Search for the cell housing the specified text and yield its (x, y) center coordinate. 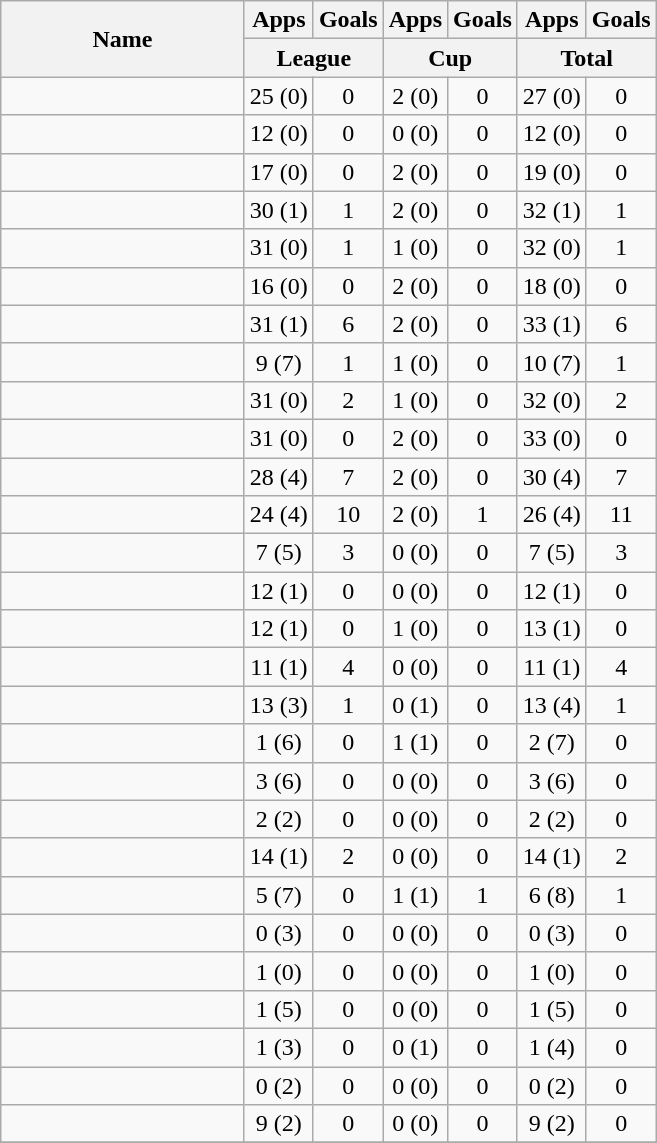
League (314, 58)
27 (0) (552, 96)
Name (123, 39)
9 (7) (278, 362)
24 (4) (278, 515)
6 (8) (552, 895)
30 (1) (278, 210)
30 (4) (552, 477)
17 (0) (278, 172)
25 (0) (278, 96)
19 (0) (552, 172)
28 (4) (278, 477)
18 (0) (552, 286)
32 (1) (552, 210)
1 (6) (278, 743)
26 (4) (552, 515)
2 (7) (552, 743)
Cup (450, 58)
1 (3) (278, 1047)
1 (4) (552, 1047)
10 (348, 515)
13 (4) (552, 705)
33 (1) (552, 324)
5 (7) (278, 895)
16 (0) (278, 286)
33 (0) (552, 438)
10 (7) (552, 362)
13 (1) (552, 629)
13 (3) (278, 705)
11 (621, 515)
31 (1) (278, 324)
Total (586, 58)
